Scan for the cell matching the given text and deliver its (X, Y) coordinate at center. 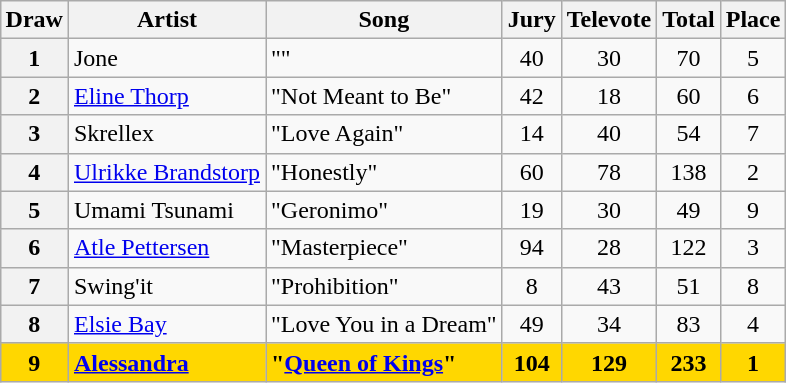
Ulrikke Brandstorp (166, 172)
Skrellex (166, 134)
"" (384, 58)
Swing'it (166, 286)
28 (608, 248)
Elsie Bay (166, 324)
94 (532, 248)
54 (689, 134)
"Honestly" (384, 172)
Song (384, 20)
19 (532, 210)
"Not Meant to Be" (384, 96)
70 (689, 58)
129 (608, 362)
Total (689, 20)
Jone (166, 58)
Alessandra (166, 362)
"Love You in a Dream" (384, 324)
"Queen of Kings" (384, 362)
Artist (166, 20)
Televote (608, 20)
"Masterpiece" (384, 248)
"Geronimo" (384, 210)
233 (689, 362)
51 (689, 286)
Eline Thorp (166, 96)
104 (532, 362)
42 (532, 96)
Umami Tsunami (166, 210)
34 (608, 324)
18 (608, 96)
14 (532, 134)
Jury (532, 20)
83 (689, 324)
"Prohibition" (384, 286)
78 (608, 172)
122 (689, 248)
Draw (34, 20)
138 (689, 172)
"Love Again" (384, 134)
Place (753, 20)
Atle Pettersen (166, 248)
43 (608, 286)
